Detect which cell encompasses the target text, then output its [X, Y] center coordinate. 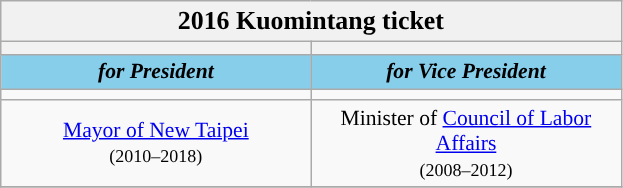
2016 Kuomintang ticket [311, 21]
Mayor of New Taipei(2010–2018) [156, 144]
for Vice President [466, 72]
Minister of Council of Labor Affairs(2008–2012) [466, 144]
for President [156, 72]
